For the text-containing cell, return its midpoint in (X, Y) coordinate format. 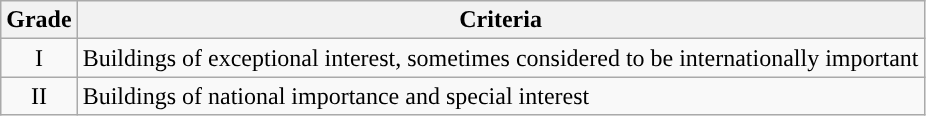
Buildings of national importance and special interest (500, 96)
Criteria (500, 20)
Buildings of exceptional interest, sometimes considered to be internationally important (500, 58)
Grade (39, 20)
I (39, 58)
II (39, 96)
